From the cell containing the given text, extract its center point as [x, y] coordinate. 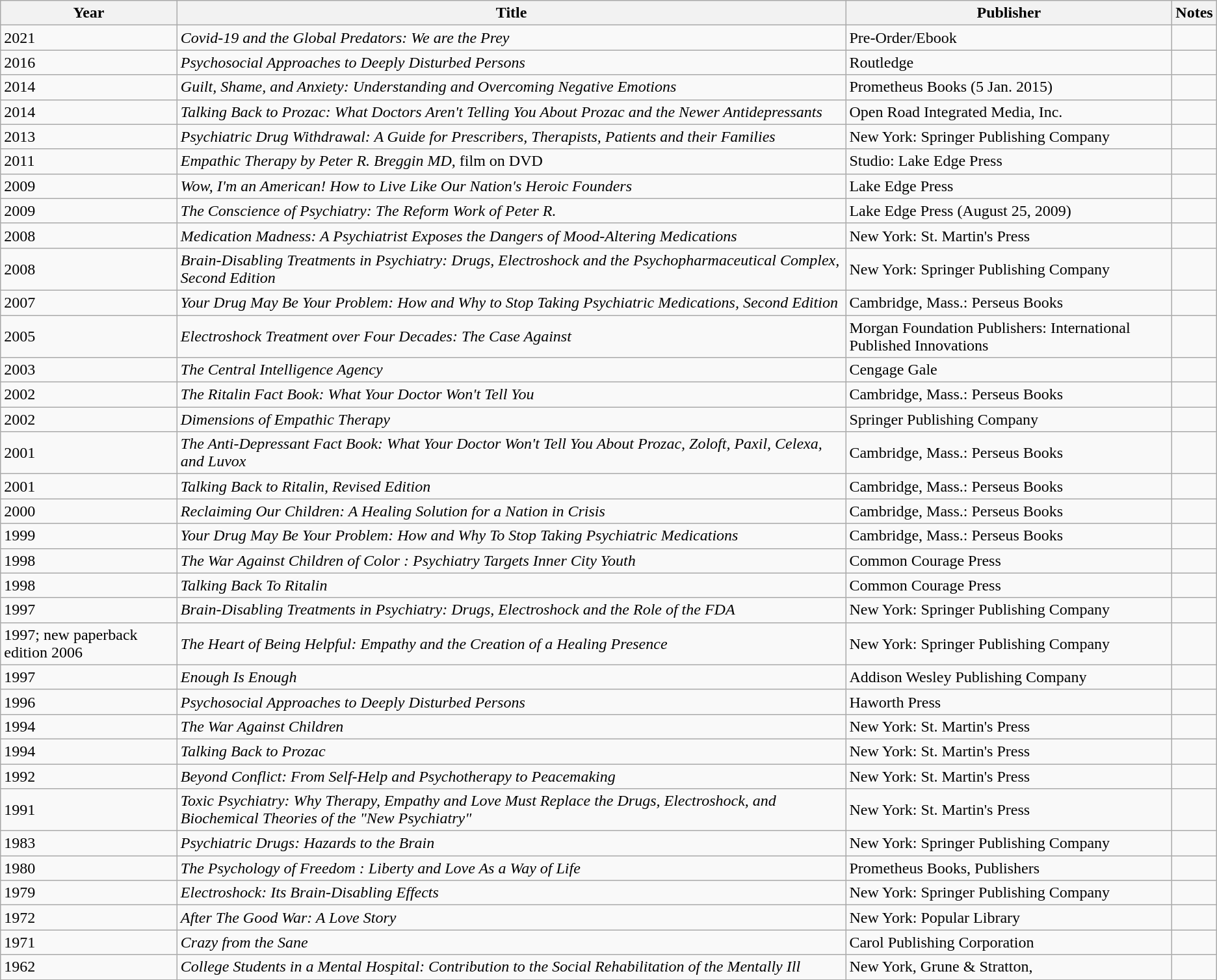
Prometheus Books (5 Jan. 2015) [1009, 87]
2000 [89, 511]
2003 [89, 370]
Brain-Disabling Treatments in Psychiatry: Drugs, Electroshock and the Psychopharmaceutical Complex, Second Edition [511, 269]
The Conscience of Psychiatry: The Reform Work of Peter R. [511, 211]
Covid-19 and the Global Predators: We are the Prey [511, 38]
Lake Edge Press [1009, 186]
Toxic Psychiatry: Why Therapy, Empathy and Love Must Replace the Drugs, Electroshock, and Biochemical Theories of the "New Psychiatry" [511, 810]
The Anti-Depressant Fact Book: What Your Doctor Won't Tell You About Prozac, Zoloft, Paxil, Celexa, and Luvox [511, 453]
Title [511, 13]
1996 [89, 702]
Medication Madness: A Psychiatrist Exposes the Dangers of Mood-Altering Medications [511, 235]
2013 [89, 137]
Lake Edge Press (August 25, 2009) [1009, 211]
Haworth Press [1009, 702]
The Psychology of Freedom : Liberty and Love As a Way of Life [511, 868]
Talking Back to Prozac: What Doctors Aren't Telling You About Prozac and the Newer Antidepressants [511, 112]
Talking Back to Prozac [511, 751]
Reclaiming Our Children: A Healing Solution for a Nation in Crisis [511, 511]
Year [89, 13]
2005 [89, 336]
1997; new paperback edition 2006 [89, 644]
1980 [89, 868]
1971 [89, 942]
2021 [89, 38]
Talking Back to Ritalin, Revised Edition [511, 486]
Morgan Foundation Publishers: International Published Innovations [1009, 336]
Your Drug May Be Your Problem: How and Why To Stop Taking Psychiatric Medications [511, 536]
Springer Publishing Company [1009, 419]
Your Drug May Be Your Problem: How and Why to Stop Taking Psychiatric Medications, Second Edition [511, 302]
Beyond Conflict: From Self-Help and Psychotherapy to Peacemaking [511, 776]
Crazy from the Sane [511, 942]
Prometheus Books, Publishers [1009, 868]
Empathic Therapy by Peter R. Breggin MD, film on DVD [511, 161]
New York, Grune & Stratton, [1009, 967]
2007 [89, 302]
Electroshock Treatment over Four Decades: The Case Against [511, 336]
Wow, I'm an American! How to Live Like Our Nation's Heroic Founders [511, 186]
Pre-Order/Ebook [1009, 38]
College Students in a Mental Hospital: Contribution to the Social Rehabilitation of the Mentally Ill [511, 967]
1992 [89, 776]
1962 [89, 967]
Open Road Integrated Media, Inc. [1009, 112]
After The Good War: A Love Story [511, 918]
Publisher [1009, 13]
The War Against Children of Color : Psychiatry Targets Inner City Youth [511, 561]
Electroshock: Its Brain-Disabling Effects [511, 893]
Studio: Lake Edge Press [1009, 161]
Cengage Gale [1009, 370]
Notes [1194, 13]
Addison Wesley Publishing Company [1009, 677]
1979 [89, 893]
The Central Intelligence Agency [511, 370]
Talking Back To Ritalin [511, 585]
Routledge [1009, 62]
The Heart of Being Helpful: Empathy and the Creation of a Healing Presence [511, 644]
Dimensions of Empathic Therapy [511, 419]
New York: Popular Library [1009, 918]
Enough Is Enough [511, 677]
Brain-Disabling Treatments in Psychiatry: Drugs, Electroshock and the Role of the FDA [511, 610]
Guilt, Shame, and Anxiety: Understanding and Overcoming Negative Emotions [511, 87]
2016 [89, 62]
The Ritalin Fact Book: What Your Doctor Won't Tell You [511, 395]
1991 [89, 810]
Carol Publishing Corporation [1009, 942]
Psychiatric Drug Withdrawal: A Guide for Prescribers, Therapists, Patients and their Families [511, 137]
1999 [89, 536]
1972 [89, 918]
1983 [89, 843]
2011 [89, 161]
Psychiatric Drugs: Hazards to the Brain [511, 843]
The War Against Children [511, 726]
